Determine the (x, y) coordinate at the center of the cell enclosing the given text.  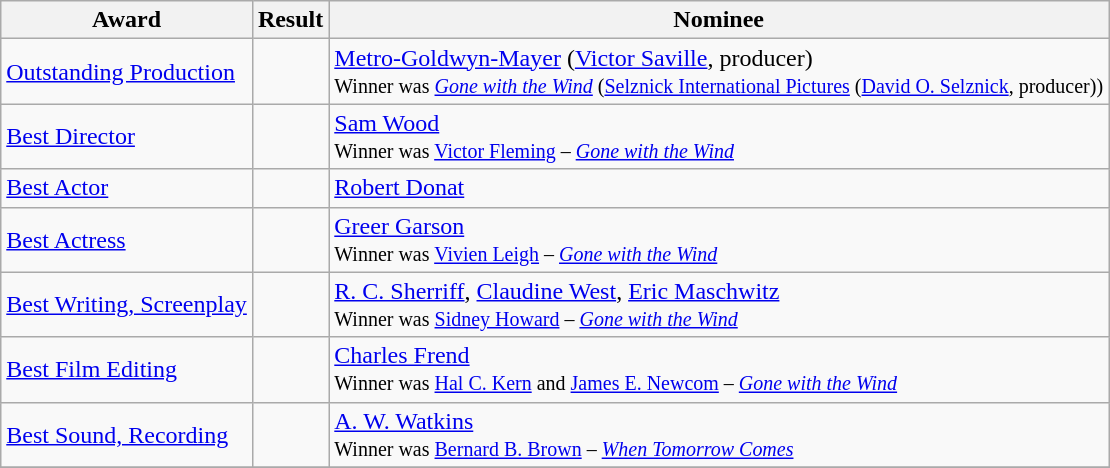
Best Writing, Screenplay (127, 304)
Best Film Editing (127, 370)
Nominee (719, 20)
Metro-Goldwyn-Mayer (Victor Saville, producer) Winner was Gone with the Wind (Selznick International Pictures (David O. Selznick, producer)) (719, 72)
Sam Wood Winner was Victor Fleming – Gone with the Wind (719, 136)
Result (290, 20)
Best Actress (127, 240)
Award (127, 20)
A. W. Watkins Winner was Bernard B. Brown – When Tomorrow Comes (719, 434)
Greer Garson Winner was Vivien Leigh – Gone with the Wind (719, 240)
Best Director (127, 136)
Charles Frend Winner was Hal C. Kern and James E. Newcom – Gone with the Wind (719, 370)
Robert Donat (719, 188)
Outstanding Production (127, 72)
Best Sound, Recording (127, 434)
Best Actor (127, 188)
R. C. Sherriff, Claudine West, Eric Maschwitz Winner was Sidney Howard – Gone with the Wind (719, 304)
